Search for the cell housing the specified text and yield its (X, Y) center coordinate. 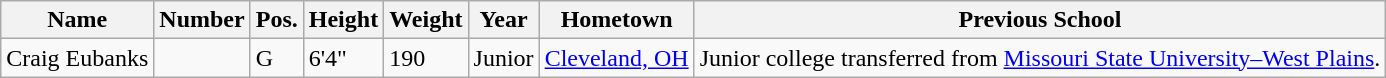
190 (426, 58)
Name (78, 20)
Junior (504, 58)
Year (504, 20)
Number (202, 20)
6'4" (343, 58)
G (276, 58)
Craig Eubanks (78, 58)
Previous School (1040, 20)
Pos. (276, 20)
Hometown (616, 20)
Weight (426, 20)
Junior college transferred from Missouri State University–West Plains. (1040, 58)
Height (343, 20)
Cleveland, OH (616, 58)
